Identify which cell holds the provided text, then report its [X, Y] central coordinate. 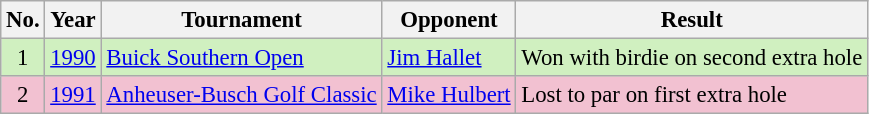
2 [23, 95]
Mike Hulbert [449, 95]
Jim Hallet [449, 58]
No. [23, 20]
Lost to par on first extra hole [692, 95]
Anheuser-Busch Golf Classic [242, 95]
Opponent [449, 20]
1 [23, 58]
Won with birdie on second extra hole [692, 58]
Year [73, 20]
Result [692, 20]
Tournament [242, 20]
Buick Southern Open [242, 58]
1990 [73, 58]
1991 [73, 95]
